Extract the [X, Y] coordinate from the center of the cell holding the provided text.  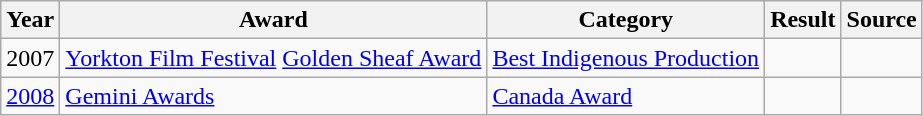
Award [274, 20]
2007 [30, 58]
Yorkton Film Festival Golden Sheaf Award [274, 58]
2008 [30, 96]
Year [30, 20]
Gemini Awards [274, 96]
Best Indigenous Production [626, 58]
Source [882, 20]
Category [626, 20]
Canada Award [626, 96]
Result [803, 20]
